Detect which cell encompasses the target text, then output its [x, y] center coordinate. 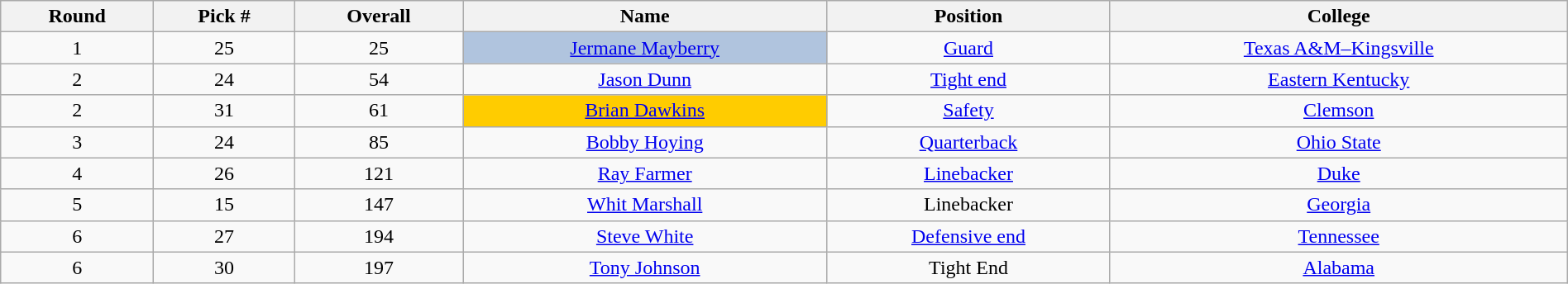
Georgia [1338, 205]
Quarterback [968, 142]
Tight End [968, 267]
Guard [968, 48]
Whit Marshall [645, 205]
26 [225, 173]
Tony Johnson [645, 267]
Overall [379, 17]
31 [225, 111]
Brian Dawkins [645, 111]
Alabama [1338, 267]
147 [379, 205]
Jermane Mayberry [645, 48]
61 [379, 111]
1 [78, 48]
Eastern Kentucky [1338, 79]
Jason Dunn [645, 79]
Ray Farmer [645, 173]
Texas A&M–Kingsville [1338, 48]
Tennessee [1338, 236]
85 [379, 142]
4 [78, 173]
194 [379, 236]
Defensive end [968, 236]
Pick # [225, 17]
Safety [968, 111]
Steve White [645, 236]
3 [78, 142]
Name [645, 17]
197 [379, 267]
Round [78, 17]
15 [225, 205]
27 [225, 236]
College [1338, 17]
30 [225, 267]
Position [968, 17]
Ohio State [1338, 142]
121 [379, 173]
Clemson [1338, 111]
Bobby Hoying [645, 142]
5 [78, 205]
Tight end [968, 79]
Duke [1338, 173]
54 [379, 79]
